Determine the [x, y] coordinate at the center of the cell enclosing the given text.  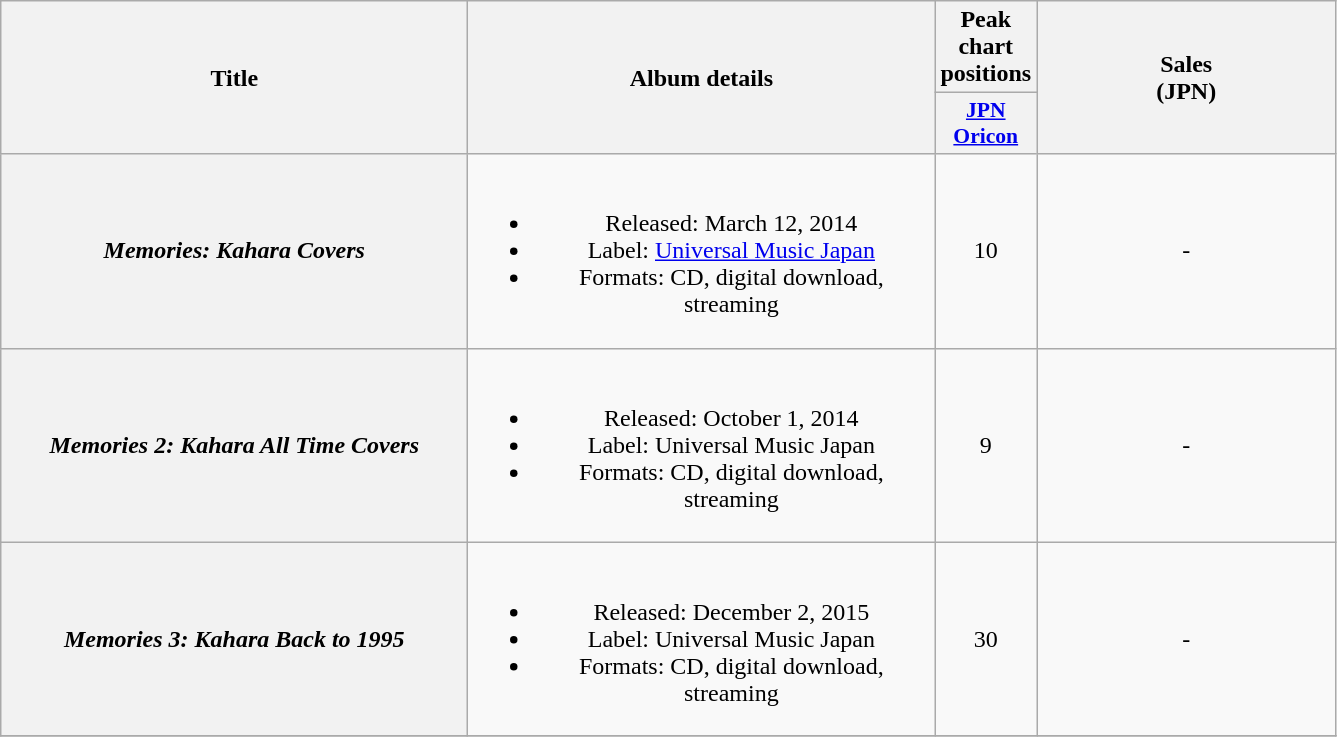
Peakchartpositions [986, 47]
Released: October 1, 2014Label: Universal Music JapanFormats: CD, digital download, streaming [702, 445]
Memories: Kahara Covers [234, 251]
Album details [702, 78]
Memories 2: Kahara All Time Covers [234, 445]
10 [986, 251]
Sales(JPN) [1186, 78]
30 [986, 639]
Released: March 12, 2014Label: Universal Music JapanFormats: CD, digital download, streaming [702, 251]
JPNOricon [986, 124]
9 [986, 445]
Title [234, 78]
Memories 3: Kahara Back to 1995 [234, 639]
Released: December 2, 2015Label: Universal Music JapanFormats: CD, digital download, streaming [702, 639]
